Output the [X, Y] coordinate of the center of the cell containing the given text.  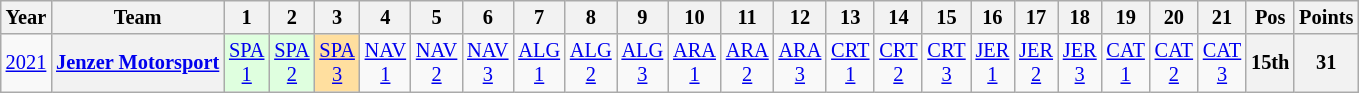
SPA2 [292, 63]
CRT1 [850, 63]
12 [800, 17]
21 [1222, 17]
CAT2 [1174, 63]
ALG1 [539, 63]
16 [993, 17]
2 [292, 17]
10 [694, 17]
CAT1 [1126, 63]
2021 [26, 63]
SPA1 [246, 63]
CRT2 [898, 63]
ALG2 [591, 63]
Jenzer Motorsport [138, 63]
ARA2 [748, 63]
19 [1126, 17]
ARA3 [800, 63]
11 [748, 17]
5 [436, 17]
3 [338, 17]
17 [1036, 17]
7 [539, 17]
4 [386, 17]
31 [1326, 63]
Year [26, 17]
CRT3 [946, 63]
15 [946, 17]
1 [246, 17]
15th [1270, 63]
9 [643, 17]
NAV1 [386, 63]
14 [898, 17]
20 [1174, 17]
NAV3 [488, 63]
JER2 [1036, 63]
18 [1080, 17]
6 [488, 17]
Team [138, 17]
13 [850, 17]
JER3 [1080, 63]
ALG3 [643, 63]
CAT3 [1222, 63]
Pos [1270, 17]
ARA1 [694, 63]
JER1 [993, 63]
Points [1326, 17]
NAV2 [436, 63]
SPA3 [338, 63]
8 [591, 17]
